Scan for the cell matching the given text and deliver its [x, y] coordinate at center. 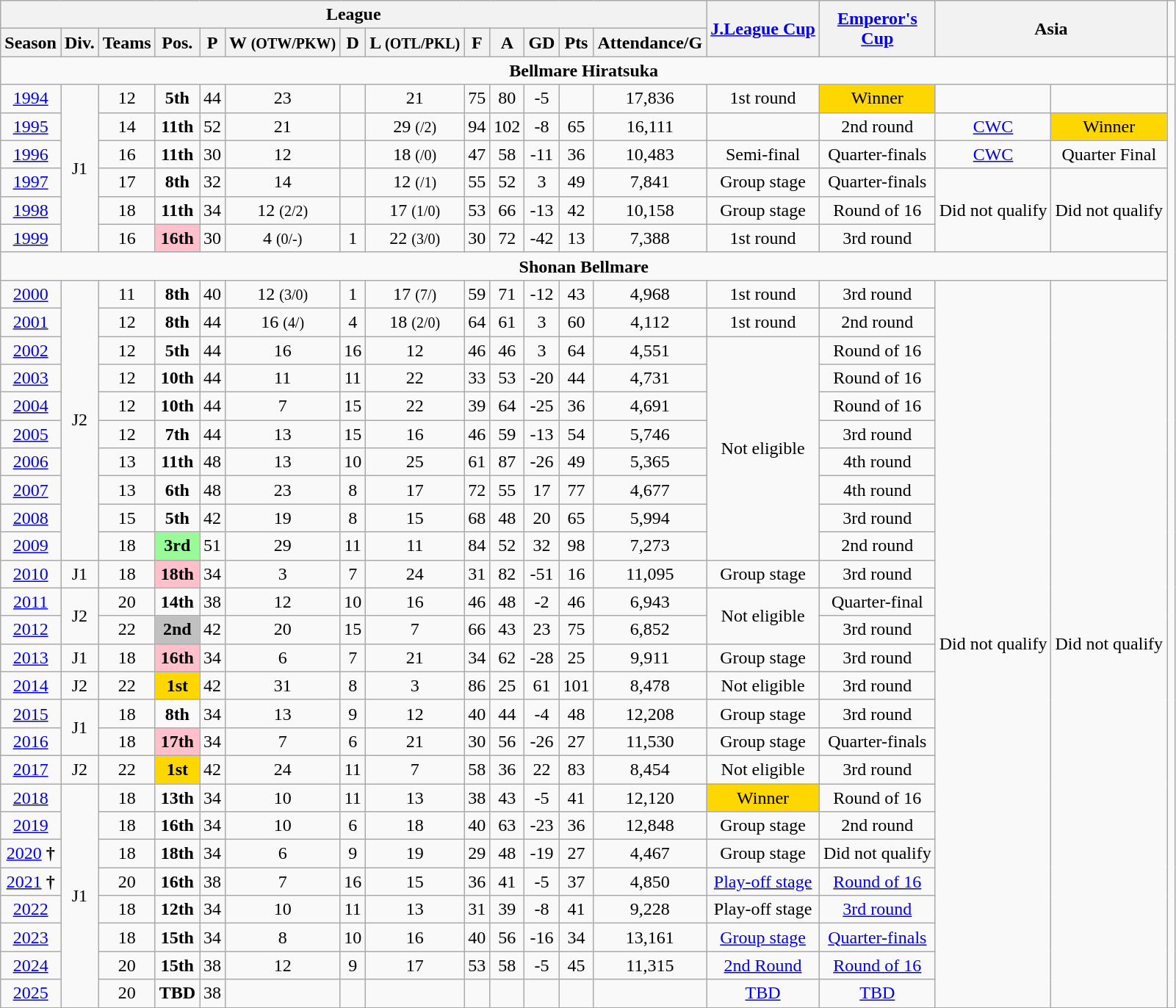
A [507, 43]
71 [507, 294]
-12 [542, 294]
87 [507, 462]
2004 [31, 406]
12,208 [650, 713]
P [213, 43]
7,841 [650, 182]
2nd [177, 630]
4,677 [650, 490]
4,850 [650, 882]
-28 [542, 658]
2006 [31, 462]
7,388 [650, 238]
2023 [31, 937]
16 (4/) [283, 322]
77 [576, 490]
-51 [542, 574]
Asia [1050, 29]
4,551 [650, 350]
8,478 [650, 685]
1995 [31, 126]
GD [542, 43]
82 [507, 574]
29 (/2) [415, 126]
2021 † [31, 882]
1996 [31, 154]
2002 [31, 350]
37 [576, 882]
Quarter-final [877, 602]
12th [177, 910]
12,120 [650, 797]
J.League Cup [763, 29]
13,161 [650, 937]
68 [477, 518]
102 [507, 126]
54 [576, 434]
45 [576, 965]
51 [213, 546]
16,111 [650, 126]
F [477, 43]
2019 [31, 826]
-4 [542, 713]
D [353, 43]
-16 [542, 937]
17 (7/) [415, 294]
Pts [576, 43]
-2 [542, 602]
Shonan Bellmare [584, 266]
-20 [542, 378]
Attendance/G [650, 43]
4 [353, 322]
14th [177, 602]
1998 [31, 210]
4,731 [650, 378]
-11 [542, 154]
Quarter Final [1109, 154]
12,848 [650, 826]
Teams [126, 43]
-42 [542, 238]
8,454 [650, 769]
2025 [31, 993]
2014 [31, 685]
101 [576, 685]
2008 [31, 518]
-19 [542, 854]
2012 [31, 630]
2007 [31, 490]
17,836 [650, 98]
2020 † [31, 854]
7th [177, 434]
5,746 [650, 434]
Bellmare Hiratsuka [584, 71]
2001 [31, 322]
2013 [31, 658]
1997 [31, 182]
Pos. [177, 43]
5,365 [650, 462]
94 [477, 126]
6,943 [650, 602]
62 [507, 658]
80 [507, 98]
2010 [31, 574]
2018 [31, 797]
2024 [31, 965]
63 [507, 826]
11,095 [650, 574]
-25 [542, 406]
22 (3/0) [415, 238]
4,112 [650, 322]
9,228 [650, 910]
10,483 [650, 154]
2022 [31, 910]
2009 [31, 546]
4,968 [650, 294]
86 [477, 685]
Semi-final [763, 154]
6th [177, 490]
1999 [31, 238]
3rd [177, 546]
Season [31, 43]
60 [576, 322]
13th [177, 797]
2015 [31, 713]
12 (/1) [415, 182]
1994 [31, 98]
6,852 [650, 630]
2000 [31, 294]
9,911 [650, 658]
2011 [31, 602]
-23 [542, 826]
4,691 [650, 406]
4 (0/-) [283, 238]
98 [576, 546]
2nd Round [763, 965]
2005 [31, 434]
18 (2/0) [415, 322]
League [354, 15]
17 (1/0) [415, 210]
2017 [31, 769]
11,315 [650, 965]
33 [477, 378]
84 [477, 546]
Div. [79, 43]
W (OTW/PKW) [283, 43]
L (OTL/PKL) [415, 43]
83 [576, 769]
11,530 [650, 741]
47 [477, 154]
2016 [31, 741]
12 (2/2) [283, 210]
7,273 [650, 546]
10,158 [650, 210]
12 (3/0) [283, 294]
2003 [31, 378]
18 (/0) [415, 154]
Emperor'sCup [877, 29]
4,467 [650, 854]
5,994 [650, 518]
17th [177, 741]
